Pinpoint the cell where the given text exists, returning its [X, Y] midpoint coordinate. 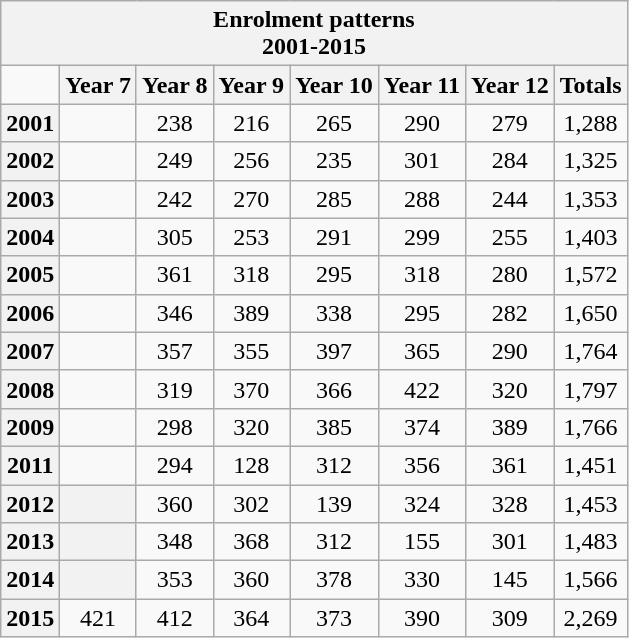
299 [422, 237]
1,325 [590, 161]
284 [510, 161]
2004 [30, 237]
294 [174, 465]
324 [422, 503]
Year 7 [98, 85]
1,566 [590, 580]
338 [334, 313]
155 [422, 542]
2003 [30, 199]
365 [422, 351]
421 [98, 618]
309 [510, 618]
305 [174, 237]
355 [252, 351]
128 [252, 465]
328 [510, 503]
139 [334, 503]
366 [334, 389]
Year 11 [422, 85]
368 [252, 542]
235 [334, 161]
280 [510, 275]
Year 12 [510, 85]
279 [510, 123]
1,764 [590, 351]
145 [510, 580]
348 [174, 542]
2013 [30, 542]
357 [174, 351]
1,797 [590, 389]
288 [422, 199]
Totals [590, 85]
298 [174, 427]
412 [174, 618]
2015 [30, 618]
1,353 [590, 199]
390 [422, 618]
Year 10 [334, 85]
2012 [30, 503]
270 [252, 199]
216 [252, 123]
1,451 [590, 465]
1,483 [590, 542]
Year 9 [252, 85]
346 [174, 313]
Enrolment patterns2001-2015 [314, 34]
2001 [30, 123]
1,403 [590, 237]
2014 [30, 580]
356 [422, 465]
364 [252, 618]
1,766 [590, 427]
1,650 [590, 313]
2011 [30, 465]
2008 [30, 389]
353 [174, 580]
2005 [30, 275]
2007 [30, 351]
256 [252, 161]
1,572 [590, 275]
373 [334, 618]
253 [252, 237]
1,453 [590, 503]
397 [334, 351]
255 [510, 237]
2009 [30, 427]
370 [252, 389]
285 [334, 199]
238 [174, 123]
378 [334, 580]
2002 [30, 161]
265 [334, 123]
319 [174, 389]
244 [510, 199]
2,269 [590, 618]
385 [334, 427]
374 [422, 427]
242 [174, 199]
2006 [30, 313]
291 [334, 237]
422 [422, 389]
Year 8 [174, 85]
302 [252, 503]
1,288 [590, 123]
282 [510, 313]
330 [422, 580]
249 [174, 161]
